Extract the [x, y] coordinate from the center of the cell holding the provided text.  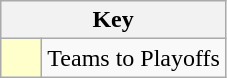
Teams to Playoffs [134, 58]
Key [114, 20]
